Detect which cell encompasses the target text, then output its [X, Y] center coordinate. 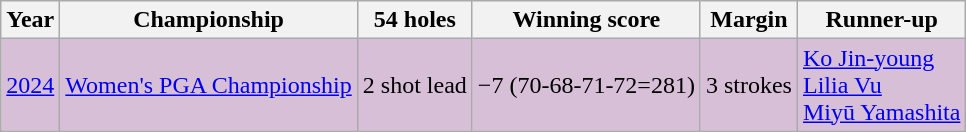
Year [30, 20]
Ko Jin-young Lilia Vu Miyū Yamashita [881, 85]
Runner-up [881, 20]
3 strokes [748, 85]
Championship [208, 20]
−7 (70-68-71-72=281) [586, 85]
Women's PGA Championship [208, 85]
Margin [748, 20]
2 shot lead [414, 85]
54 holes [414, 20]
Winning score [586, 20]
2024 [30, 85]
